Identify which cell holds the provided text, then report its [X, Y] central coordinate. 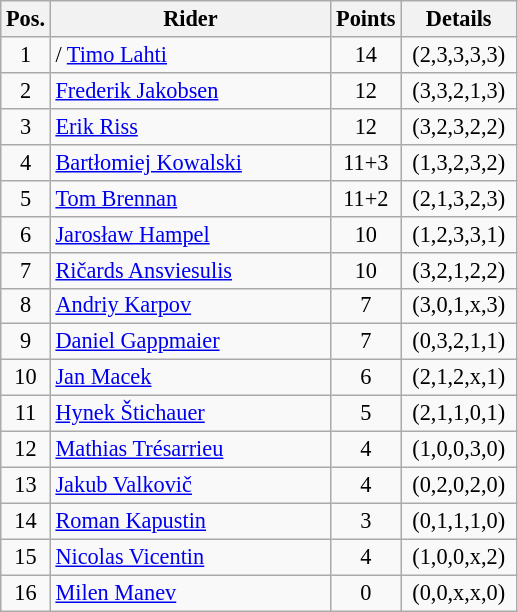
Bartłomiej Kowalski [190, 162]
9 [26, 342]
11+3 [366, 162]
(3,2,1,2,2) [458, 270]
Erik Riss [190, 126]
16 [26, 593]
0 [366, 593]
Roman Kapustin [190, 521]
(0,0,x,x,0) [458, 593]
Ričards Ansviesulis [190, 270]
(3,2,3,2,2) [458, 126]
(3,3,2,1,3) [458, 90]
(1,0,0,3,0) [458, 450]
(1,0,0,x,2) [458, 557]
Details [458, 19]
(0,2,0,2,0) [458, 485]
Pos. [26, 19]
Jan Macek [190, 378]
Frederik Jakobsen [190, 90]
(0,3,2,1,1) [458, 342]
Jakub Valkovič [190, 485]
/ Timo Lahti [190, 55]
Hynek Štichauer [190, 414]
8 [26, 306]
(0,1,1,1,0) [458, 521]
(1,3,2,3,2) [458, 162]
11 [26, 414]
Tom Brennan [190, 198]
Jarosław Hampel [190, 234]
(3,0,1,x,3) [458, 306]
Milen Manev [190, 593]
Nicolas Vicentin [190, 557]
15 [26, 557]
11+2 [366, 198]
(2,1,1,0,1) [458, 414]
Mathias Trésarrieu [190, 450]
(2,3,3,3,3) [458, 55]
Rider [190, 19]
Daniel Gappmaier [190, 342]
13 [26, 485]
Points [366, 19]
1 [26, 55]
2 [26, 90]
(2,1,2,x,1) [458, 378]
(2,1,3,2,3) [458, 198]
Andriy Karpov [190, 306]
(1,2,3,3,1) [458, 234]
